Scan for the cell matching the given text and deliver its (x, y) coordinate at center. 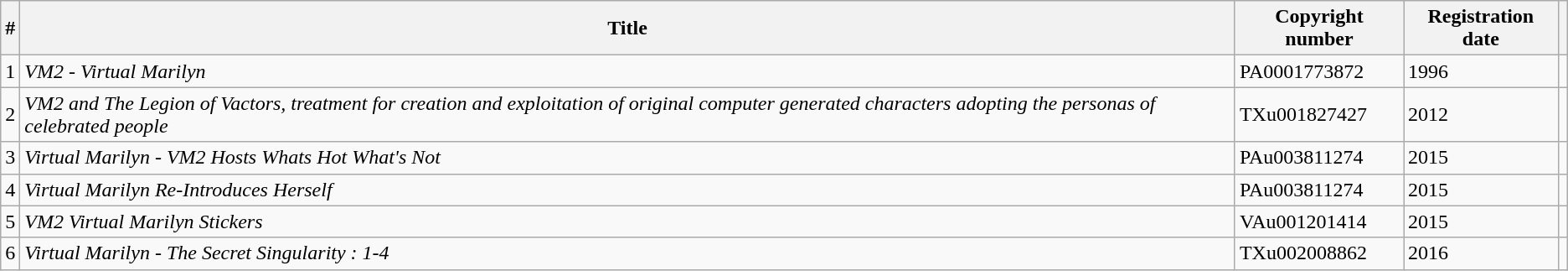
Virtual Marilyn - VM2 Hosts Whats Hot What's Not (628, 158)
6 (10, 253)
Virtual Marilyn - The Secret Singularity : 1-4 (628, 253)
2016 (1481, 253)
TXu002008862 (1318, 253)
Registration date (1481, 29)
Title (628, 29)
3 (10, 158)
2 (10, 114)
VM2 Virtual Marilyn Stickers (628, 221)
4 (10, 190)
1996 (1481, 71)
PA0001773872 (1318, 71)
Virtual Marilyn Re-Introduces Herself (628, 190)
TXu001827427 (1318, 114)
1 (10, 71)
VAu001201414 (1318, 221)
# (10, 29)
5 (10, 221)
VM2 - Virtual Marilyn (628, 71)
2012 (1481, 114)
Copyright number (1318, 29)
